Provide the (X, Y) coordinate of the cell's center where the given text is located.  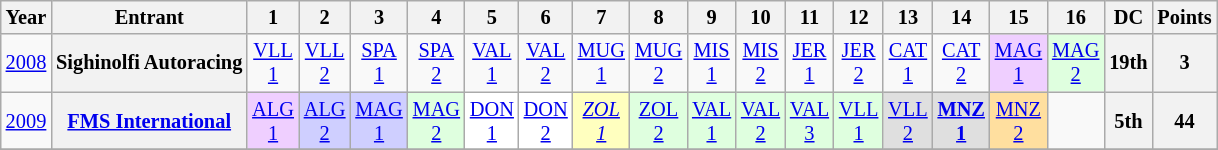
MIS2 (760, 63)
11 (810, 17)
12 (858, 17)
Year (26, 17)
5 (492, 17)
Points (1184, 17)
14 (962, 17)
9 (712, 17)
DON2 (546, 121)
16 (1076, 17)
MUG1 (602, 63)
ZOL1 (602, 121)
15 (1018, 17)
2 (325, 17)
2008 (26, 63)
1 (273, 17)
DON1 (492, 121)
13 (908, 17)
7 (602, 17)
ZOL2 (658, 121)
FMS International (149, 121)
CAT2 (962, 63)
MNZ2 (1018, 121)
VAL3 (810, 121)
SPA2 (436, 63)
CAT1 (908, 63)
Sighinolfi Autoracing (149, 63)
10 (760, 17)
44 (1184, 121)
JER2 (858, 63)
4 (436, 17)
DC (1128, 17)
2009 (26, 121)
8 (658, 17)
5th (1128, 121)
MUG2 (658, 63)
19th (1128, 63)
6 (546, 17)
ALG1 (273, 121)
ALG2 (325, 121)
JER1 (810, 63)
MNZ1 (962, 121)
MIS1 (712, 63)
Entrant (149, 17)
SPA1 (378, 63)
